Detect which cell encompasses the target text, then output its [X, Y] center coordinate. 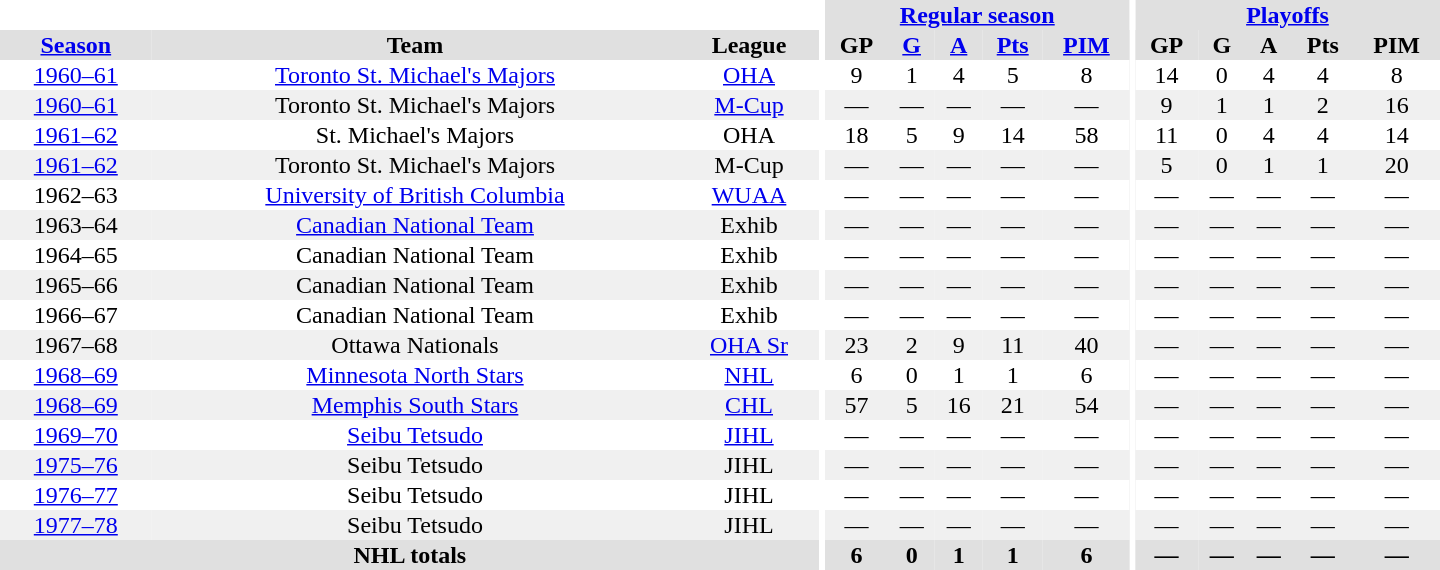
21 [1012, 405]
1966–67 [76, 315]
NHL [748, 375]
Season [76, 45]
20 [1396, 165]
Team [416, 45]
Ottawa Nationals [416, 345]
1976–77 [76, 495]
54 [1086, 405]
23 [856, 345]
OHA Sr [748, 345]
1969–70 [76, 435]
League [748, 45]
57 [856, 405]
Minnesota North Stars [416, 375]
1975–76 [76, 465]
1963–64 [76, 225]
St. Michael's Majors [416, 135]
University of British Columbia [416, 195]
CHL [748, 405]
1965–66 [76, 285]
1964–65 [76, 255]
58 [1086, 135]
WUAA [748, 195]
1977–78 [76, 525]
1962–63 [76, 195]
1967–68 [76, 345]
Regular season [978, 15]
40 [1086, 345]
Playoffs [1288, 15]
18 [856, 135]
NHL totals [410, 555]
Memphis South Stars [416, 405]
